Find where the given text appears and provide that cell's center as (x, y) coordinate. 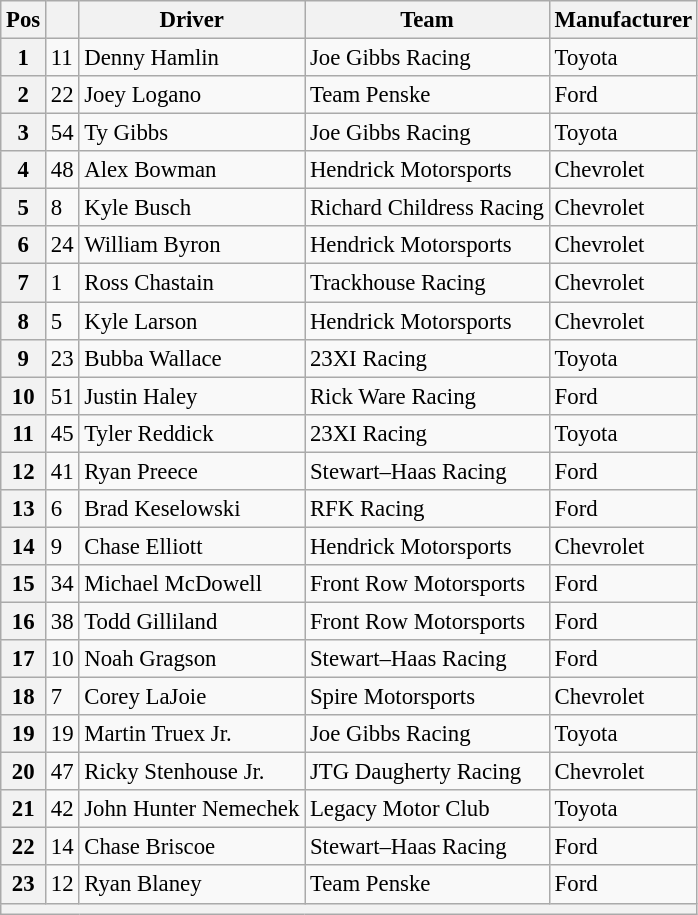
JTG Daugherty Racing (428, 772)
21 (24, 809)
51 (62, 396)
Spire Motorsports (428, 697)
Martin Truex Jr. (192, 734)
William Byron (192, 245)
Chase Elliott (192, 546)
3 (24, 133)
Ryan Blaney (192, 885)
Driver (192, 20)
45 (62, 433)
24 (62, 245)
Team (428, 20)
Richard Childress Racing (428, 208)
Brad Keselowski (192, 509)
Corey LaJoie (192, 697)
18 (24, 697)
15 (24, 584)
Ty Gibbs (192, 133)
38 (62, 621)
Kyle Busch (192, 208)
Chase Briscoe (192, 847)
Pos (24, 20)
Ricky Stenhouse Jr. (192, 772)
Rick Ware Racing (428, 396)
John Hunter Nemechek (192, 809)
Noah Gragson (192, 659)
4 (24, 170)
2 (24, 95)
20 (24, 772)
16 (24, 621)
48 (62, 170)
Ryan Preece (192, 471)
RFK Racing (428, 509)
54 (62, 133)
Joey Logano (192, 95)
17 (24, 659)
Ross Chastain (192, 283)
Bubba Wallace (192, 358)
Michael McDowell (192, 584)
Trackhouse Racing (428, 283)
42 (62, 809)
13 (24, 509)
Justin Haley (192, 396)
41 (62, 471)
Todd Gilliland (192, 621)
Legacy Motor Club (428, 809)
Denny Hamlin (192, 58)
Alex Bowman (192, 170)
Kyle Larson (192, 321)
Manufacturer (623, 20)
47 (62, 772)
34 (62, 584)
Tyler Reddick (192, 433)
